Scan for the cell matching the given text and deliver its [x, y] coordinate at center. 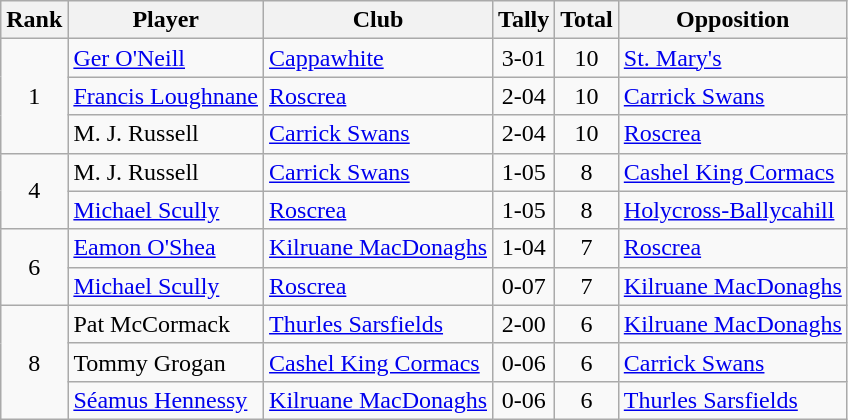
Total [587, 20]
1-04 [524, 248]
3-01 [524, 58]
Tally [524, 20]
Francis Loughnane [166, 96]
Eamon O'Shea [166, 248]
1 [34, 96]
4 [34, 191]
Club [378, 20]
Tommy Grogan [166, 362]
Rank [34, 20]
2-00 [524, 324]
Séamus Hennessy [166, 400]
Opposition [732, 20]
Cappawhite [378, 58]
Holycross-Ballycahill [732, 210]
Player [166, 20]
Pat McCormack [166, 324]
Ger O'Neill [166, 58]
St. Mary's [732, 58]
0-07 [524, 286]
